Identify which cell holds the provided text, then report its (X, Y) central coordinate. 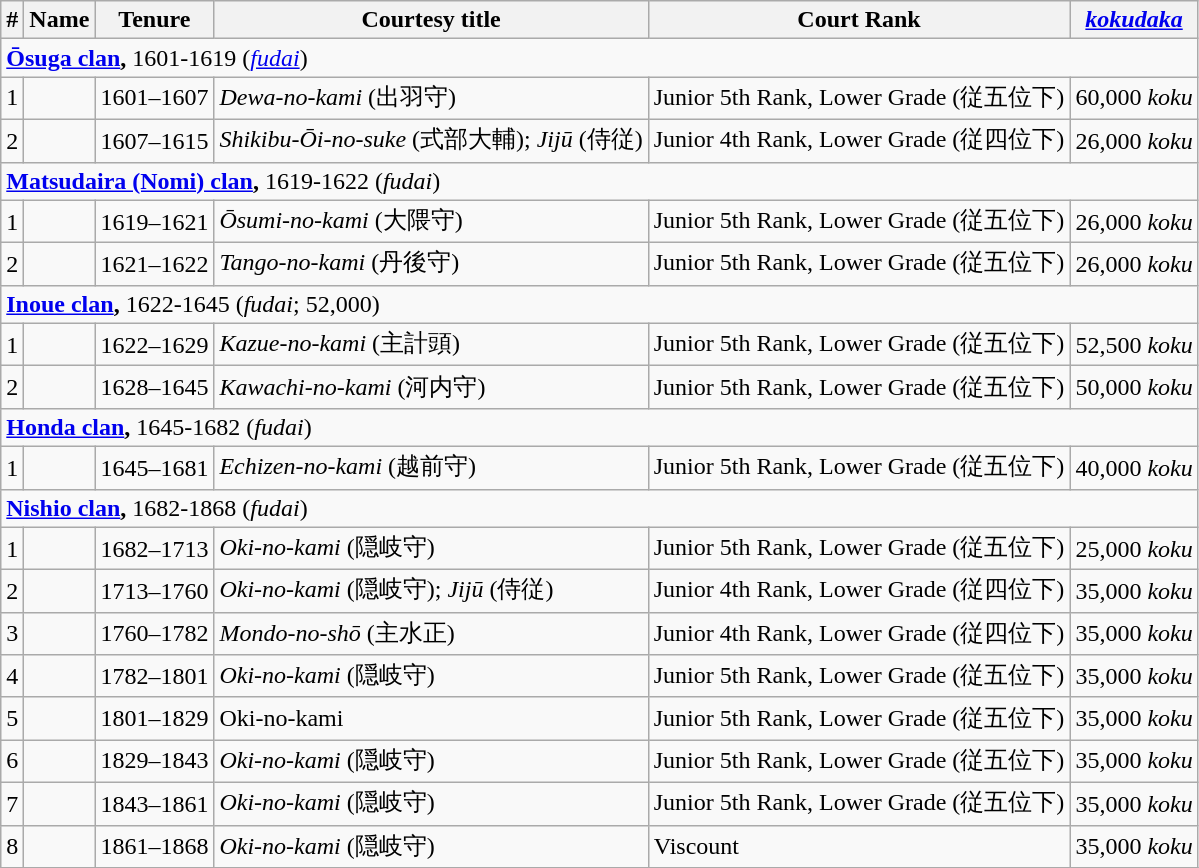
Tenure (154, 20)
25,000 koku (1134, 548)
Name (60, 20)
52,500 koku (1134, 344)
Honda clan, 1645-1682 (fudai) (600, 427)
1621–1622 (154, 264)
1601–1607 (154, 98)
Shikibu-Ōi-no-suke (式部大輔); Jijū (侍従) (431, 140)
Kawachi-no-kami (河内守) (431, 388)
kokudaka (1134, 20)
8 (12, 846)
1782–1801 (154, 676)
Viscount (859, 846)
60,000 koku (1134, 98)
Mondo-no-shō (主水正) (431, 634)
1760–1782 (154, 634)
Oki-no-kami (隠岐守); Jijū (侍従) (431, 592)
7 (12, 804)
4 (12, 676)
Echizen-no-kami (越前守) (431, 468)
50,000 koku (1134, 388)
1829–1843 (154, 762)
40,000 koku (1134, 468)
5 (12, 718)
Nishio clan, 1682-1868 (fudai) (600, 508)
Dewa-no-kami (出羽守) (431, 98)
1619–1621 (154, 222)
6 (12, 762)
1622–1629 (154, 344)
1843–1861 (154, 804)
1861–1868 (154, 846)
1645–1681 (154, 468)
Ōsumi-no-kami (大隈守) (431, 222)
Inoue clan, 1622-1645 (fudai; 52,000) (600, 304)
Matsudaira (Nomi) clan, 1619-1622 (fudai) (600, 181)
1628–1645 (154, 388)
1713–1760 (154, 592)
1801–1829 (154, 718)
1682–1713 (154, 548)
Tango-no-kami (丹後守) (431, 264)
Courtesy title (431, 20)
Kazue-no-kami (主計頭) (431, 344)
Court Rank (859, 20)
3 (12, 634)
Ōsuga clan, 1601-1619 (fudai) (600, 58)
Oki-no-kami (431, 718)
1607–1615 (154, 140)
# (12, 20)
